For the text-containing cell, return its midpoint in (X, Y) coordinate format. 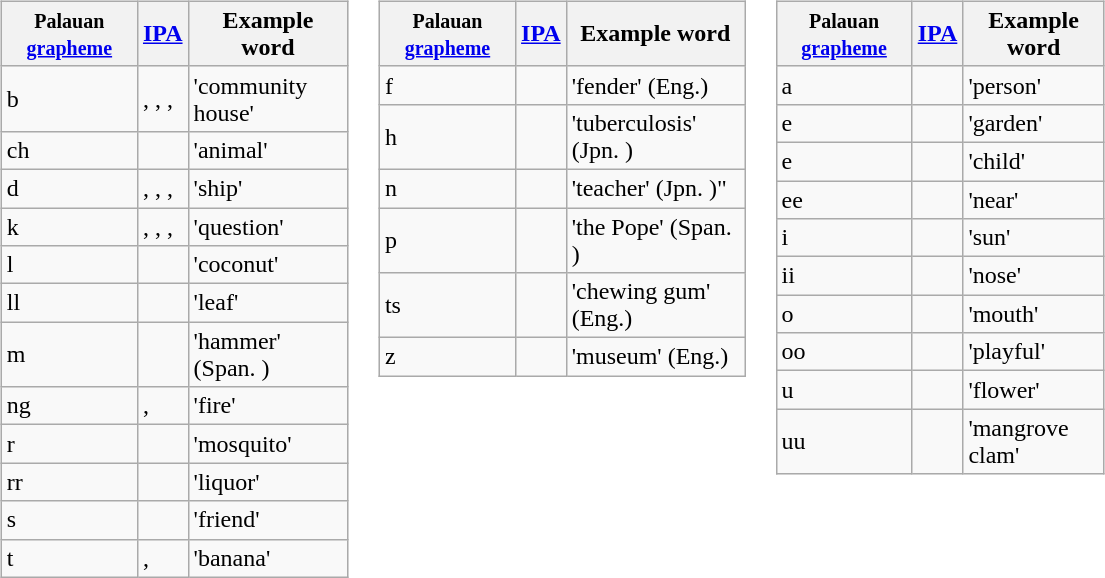
'tuberculosis' (Jpn. ) (655, 136)
'ship' (268, 188)
t (69, 558)
'flower' (1034, 390)
'museum' (Eng.) (655, 357)
ee (844, 199)
k (69, 227)
oo (844, 352)
b (69, 98)
'fender' (Eng.) (655, 85)
'teacher' (Jpn. )" (655, 188)
a (844, 85)
rr (69, 482)
'liquor' (268, 482)
'near' (1034, 199)
'person' (1034, 85)
'chewing gum' (Eng.) (655, 306)
'nose' (1034, 276)
ll (69, 303)
m (69, 354)
'mangrove clam' (1034, 442)
o (844, 314)
'child' (1034, 161)
'sun' (1034, 238)
l (69, 265)
n (447, 188)
d (69, 188)
'banana' (268, 558)
i (844, 238)
ii (844, 276)
'coconut' (268, 265)
'mosquito' (268, 444)
uu (844, 442)
'the Pope' (Span. ) (655, 240)
'animal' (268, 150)
u (844, 390)
'leaf' (268, 303)
z (447, 357)
'playful' (1034, 352)
'friend' (268, 520)
'fire' (268, 406)
s (69, 520)
p (447, 240)
ts (447, 306)
h (447, 136)
ng (69, 406)
f (447, 85)
'question' (268, 227)
ch (69, 150)
r (69, 444)
'garden' (1034, 123)
'mouth' (1034, 314)
'hammer' (Span. ) (268, 354)
'community house' (268, 98)
